Find where the given text appears and provide that cell's center as [x, y] coordinate. 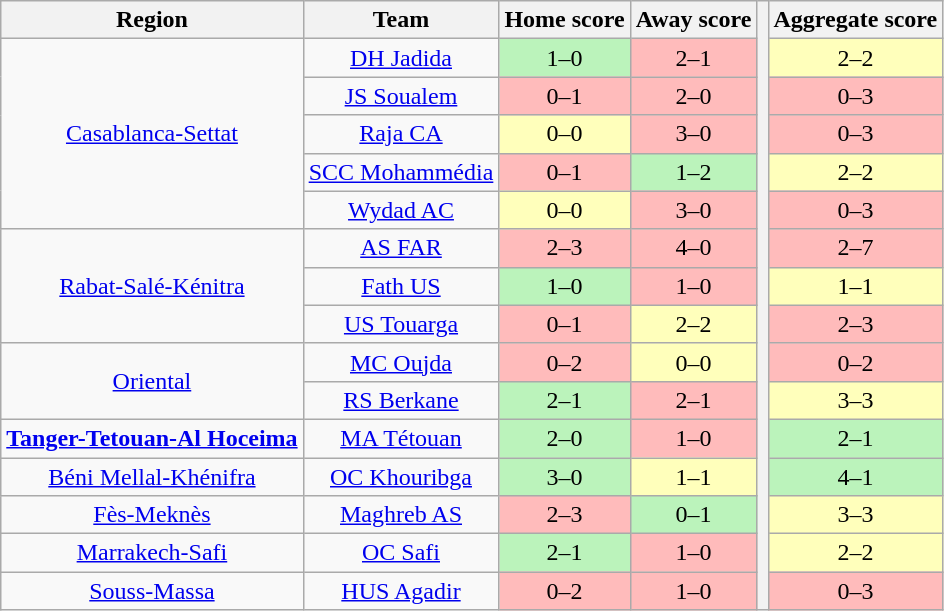
DH Jadida [401, 58]
Aggregate score [856, 20]
2–7 [856, 248]
Oriental [152, 381]
US Touarga [401, 324]
MC Oujda [401, 362]
Casablanca-Settat [152, 134]
Tanger-Tetouan-Al Hoceima [152, 438]
1–2 [694, 172]
MA Tétouan [401, 438]
Home score [564, 20]
RS Berkane [401, 400]
AS FAR [401, 248]
Fès-Meknès [152, 515]
Fath US [401, 286]
Region [152, 20]
Team [401, 20]
Rabat-Salé-Kénitra [152, 286]
OC Khouribga [401, 477]
4–0 [694, 248]
4–1 [856, 477]
Béni Mellal-Khénifra [152, 477]
OC Safi [401, 553]
Souss-Massa [152, 591]
Raja CA [401, 134]
Maghreb AS [401, 515]
HUS Agadir [401, 591]
JS Soualem [401, 96]
SCC Mohammédia [401, 172]
Marrakech-Safi [152, 553]
Wydad AC [401, 210]
Away score [694, 20]
